Output the (X, Y) coordinate of the center of the cell containing the given text.  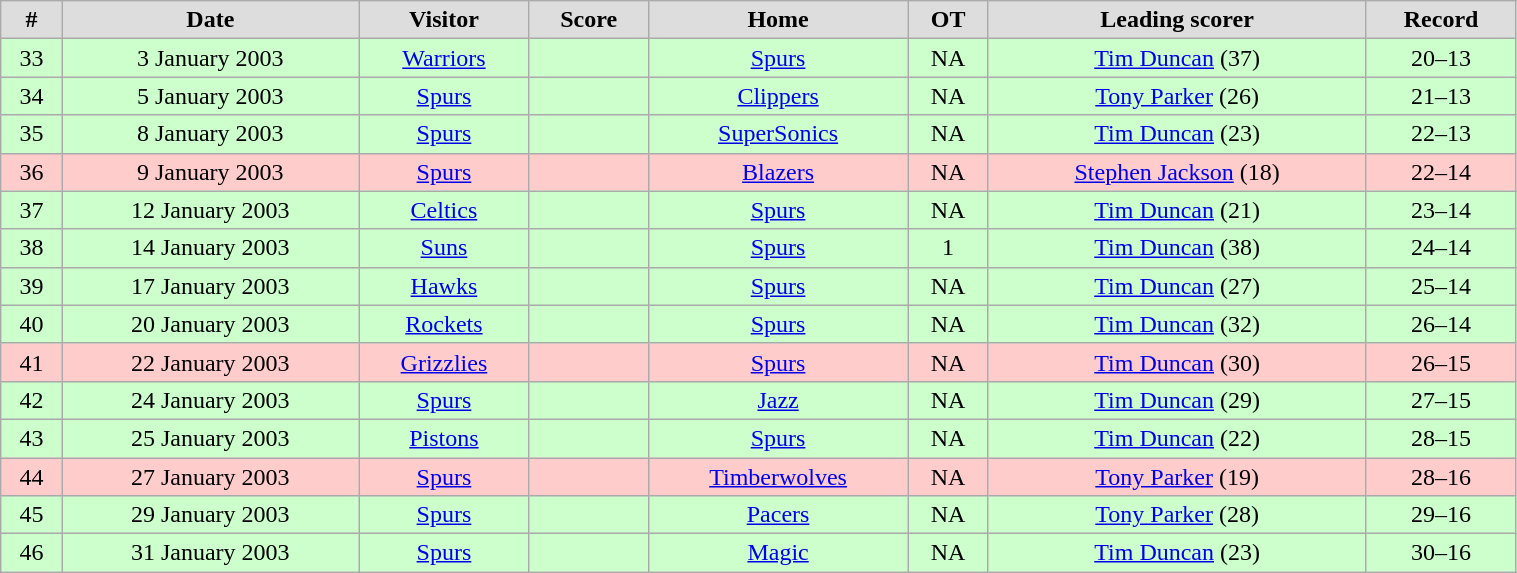
Blazers (778, 172)
29–16 (1441, 515)
Tony Parker (26) (1177, 96)
24–14 (1441, 248)
Leading scorer (1177, 20)
37 (32, 210)
1 (948, 248)
46 (32, 553)
Tim Duncan (32) (1177, 324)
Timberwolves (778, 477)
Tim Duncan (27) (1177, 286)
OT (948, 20)
Tim Duncan (38) (1177, 248)
17 January 2003 (210, 286)
26–14 (1441, 324)
24 January 2003 (210, 400)
Grizzlies (444, 362)
Stephen Jackson (18) (1177, 172)
Tim Duncan (30) (1177, 362)
Tony Parker (19) (1177, 477)
Clippers (778, 96)
20–13 (1441, 58)
30–16 (1441, 553)
SuperSonics (778, 134)
45 (32, 515)
20 January 2003 (210, 324)
35 (32, 134)
22–13 (1441, 134)
28–16 (1441, 477)
29 January 2003 (210, 515)
23–14 (1441, 210)
33 (32, 58)
22 January 2003 (210, 362)
8 January 2003 (210, 134)
Warriors (444, 58)
42 (32, 400)
22–14 (1441, 172)
Pacers (778, 515)
Tim Duncan (21) (1177, 210)
27–15 (1441, 400)
Magic (778, 553)
3 January 2003 (210, 58)
25–14 (1441, 286)
40 (32, 324)
# (32, 20)
27 January 2003 (210, 477)
Record (1441, 20)
44 (32, 477)
Tim Duncan (29) (1177, 400)
Rockets (444, 324)
12 January 2003 (210, 210)
Tim Duncan (22) (1177, 438)
Suns (444, 248)
39 (32, 286)
Score (588, 20)
31 January 2003 (210, 553)
43 (32, 438)
Hawks (444, 286)
Visitor (444, 20)
26–15 (1441, 362)
Celtics (444, 210)
Date (210, 20)
Tony Parker (28) (1177, 515)
28–15 (1441, 438)
Tim Duncan (37) (1177, 58)
Jazz (778, 400)
14 January 2003 (210, 248)
41 (32, 362)
36 (32, 172)
21–13 (1441, 96)
Home (778, 20)
34 (32, 96)
38 (32, 248)
Pistons (444, 438)
9 January 2003 (210, 172)
5 January 2003 (210, 96)
25 January 2003 (210, 438)
